Detect which cell encompasses the target text, then output its [X, Y] center coordinate. 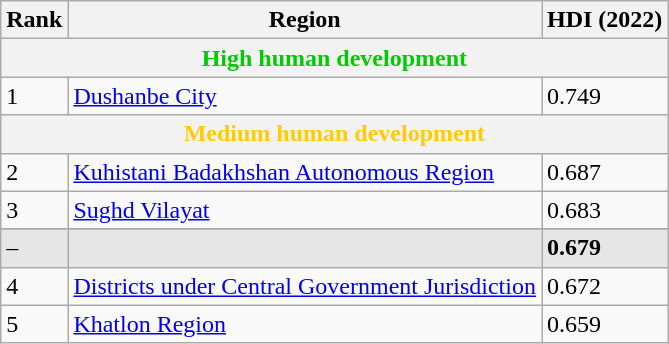
Kuhistani Badakhshan Autonomous Region [305, 172]
5 [34, 324]
Medium human development [334, 134]
0.749 [605, 96]
0.683 [605, 210]
2 [34, 172]
Khatlon Region [305, 324]
3 [34, 210]
High human development [334, 58]
0.672 [605, 286]
Region [305, 20]
Rank [34, 20]
0.679 [605, 248]
1 [34, 96]
4 [34, 286]
HDI (2022) [605, 20]
0.659 [605, 324]
– [34, 248]
Dushanbe City [305, 96]
Sughd Vilayat [305, 210]
0.687 [605, 172]
Districts under Central Government Jurisdiction [305, 286]
